Provide the (x, y) coordinate of the cell's center where the given text is located.  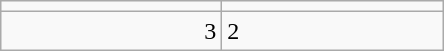
3 (112, 31)
2 (332, 31)
